Pinpoint the cell where the given text exists, returning its (X, Y) midpoint coordinate. 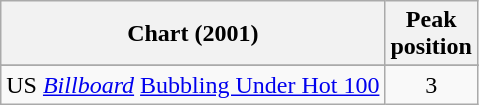
3 (431, 85)
US Billboard Bubbling Under Hot 100 (193, 85)
Chart (2001) (193, 34)
Peakposition (431, 34)
